Return the [X, Y] coordinate for the center point of the cell that contains the specified text.  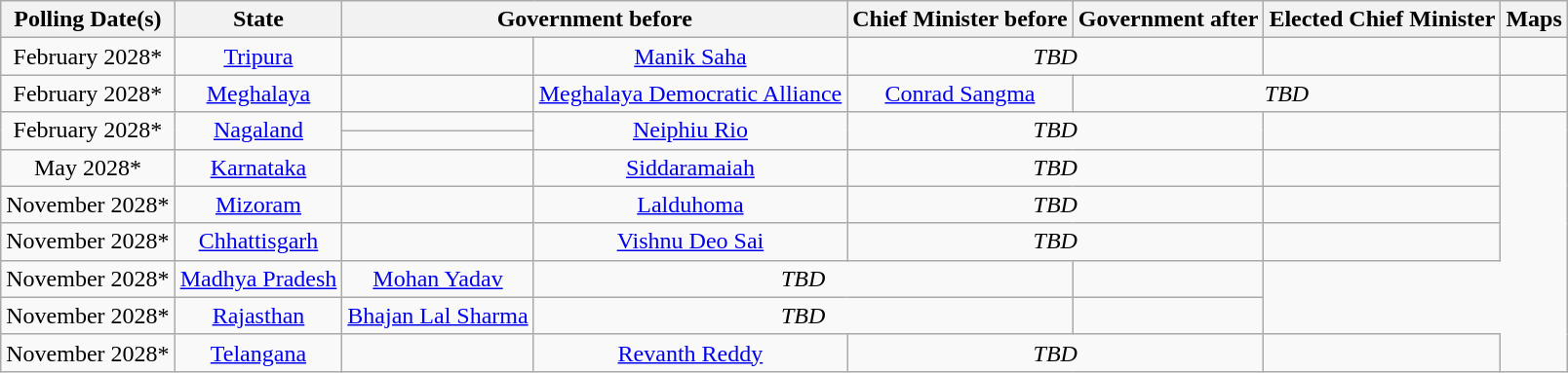
Meghalaya Democratic Alliance [690, 93]
Madhya Pradesh [258, 279]
Maps [1534, 19]
Tripura [258, 56]
Conrad Sangma [960, 93]
Manik Saha [690, 56]
Government before [595, 19]
Karnataka [258, 168]
Chhattisgarh [258, 242]
Bhajan Lal Sharma [438, 316]
Elected Chief Minister [1383, 19]
Nagaland [258, 131]
Mizoram [258, 205]
Meghalaya [258, 93]
May 2028* [88, 168]
Rajasthan [258, 316]
Government after [1168, 19]
Lalduhoma [690, 205]
Telangana [258, 353]
Mohan Yadav [438, 279]
Revanth Reddy [690, 353]
State [258, 19]
Polling Date(s) [88, 19]
Chief Minister before [960, 19]
Siddaramaiah [690, 168]
Vishnu Deo Sai [690, 242]
Neiphiu Rio [690, 131]
